Provide the (X, Y) coordinate of the cell's center where the given text is located.  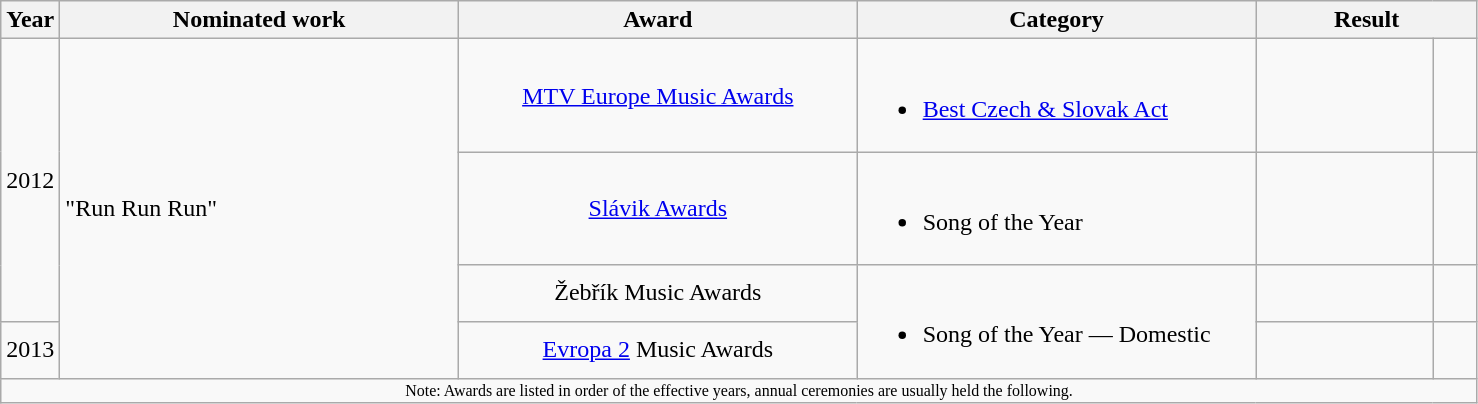
Song of the Year (1056, 208)
Note: Awards are listed in order of the effective years, annual ceremonies are usually held the following. (740, 390)
MTV Europe Music Awards (658, 96)
Best Czech & Slovak Act (1056, 96)
2013 (30, 350)
Evropa 2 Music Awards (658, 350)
Award (658, 20)
Song of the Year — Domestic (1056, 322)
Žebřík Music Awards (658, 294)
"Run Run Run" (260, 208)
Category (1056, 20)
Nominated work (260, 20)
Result (1366, 20)
2012 (30, 180)
Year (30, 20)
Slávik Awards (658, 208)
